Detect which cell encompasses the target text, then output its (X, Y) center coordinate. 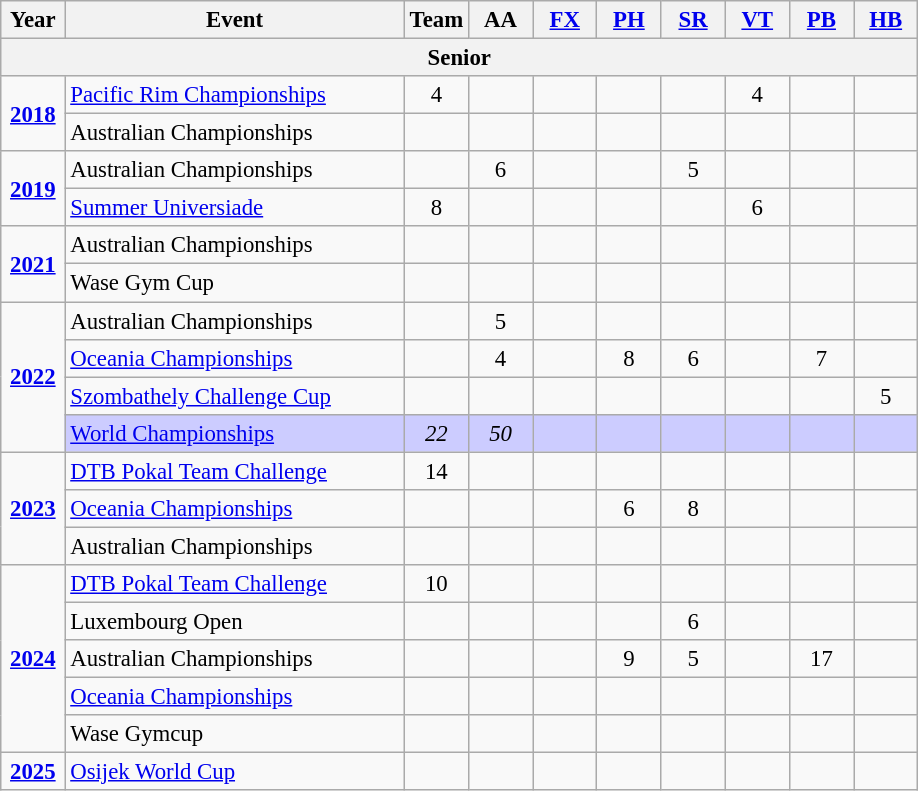
Luxembourg Open (234, 621)
2022 (33, 377)
2021 (33, 264)
VT (757, 20)
14 (436, 471)
Wase Gym Cup (234, 283)
2025 (33, 772)
Summer Universiade (234, 208)
Osijek World Cup (234, 772)
HB (886, 20)
9 (629, 659)
Event (234, 20)
Pacific Rim Championships (234, 95)
7 (821, 358)
50 (500, 433)
2019 (33, 188)
World Championships (234, 433)
FX (565, 20)
SR (693, 20)
Szombathely Challenge Cup (234, 396)
22 (436, 433)
PH (629, 20)
Team (436, 20)
AA (500, 20)
17 (821, 659)
Senior (460, 58)
2024 (33, 659)
10 (436, 584)
2018 (33, 114)
Year (33, 20)
Wase Gymcup (234, 734)
2023 (33, 508)
PB (821, 20)
